Determine the [X, Y] coordinate at the center of the cell enclosing the given text.  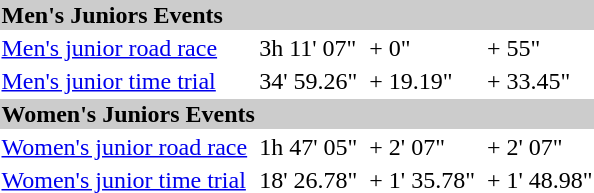
Women's junior road race [124, 147]
+ 33.45" [540, 81]
+ 55" [540, 48]
3h 11' 07" [308, 48]
Men's junior time trial [124, 81]
Women's Juniors Events [297, 114]
34' 59.26" [308, 81]
1h 47' 05" [308, 147]
Men's Juniors Events [297, 15]
+ 0" [422, 48]
Men's junior road race [124, 48]
+ 19.19" [422, 81]
